Return the [X, Y] coordinate for the center point of the cell that contains the specified text.  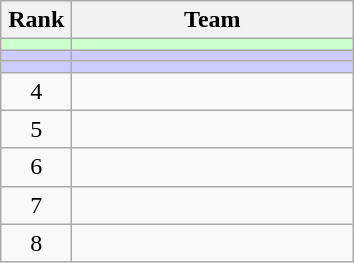
4 [36, 91]
Rank [36, 20]
6 [36, 167]
8 [36, 243]
Team [212, 20]
7 [36, 205]
5 [36, 129]
